Find where the given text appears and provide that cell's center as [X, Y] coordinate. 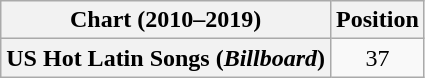
Chart (2010–2019) [166, 20]
US Hot Latin Songs (Billboard) [166, 58]
37 [378, 58]
Position [378, 20]
